Scan for the cell matching the given text and deliver its [X, Y] coordinate at center. 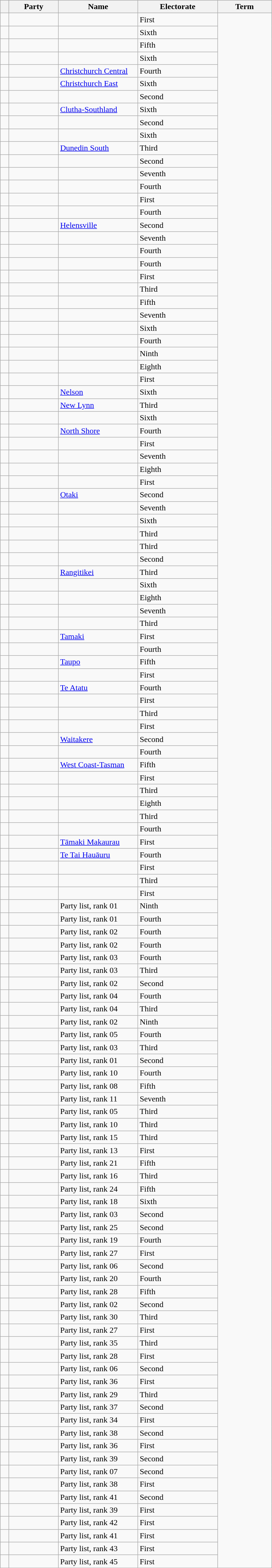
Electorate [178, 7]
Party list, rank 07 [98, 1471]
Nelson [98, 392]
Party list, rank 25 [98, 1227]
Party list, rank 16 [98, 1176]
Taupo [98, 662]
Otaki [98, 495]
Party list, rank 20 [98, 1279]
Party list, rank 19 [98, 1240]
Party list, rank 08 [98, 1086]
Party list, rank 34 [98, 1420]
Christchurch Central [98, 71]
Dunedin South [98, 148]
Party list, rank 43 [98, 1548]
Party list, rank 21 [98, 1163]
Party list, rank 15 [98, 1137]
Party list, rank 18 [98, 1202]
Christchurch East [98, 84]
Party list, rank 37 [98, 1407]
North Shore [98, 431]
Tāmaki Makaurau [98, 842]
West Coast-Tasman [98, 765]
Party list, rank 11 [98, 1099]
New Lynn [98, 405]
Helensville [98, 225]
Party list, rank 35 [98, 1343]
Waitakere [98, 739]
Party list, rank 30 [98, 1317]
Party list, rank 29 [98, 1394]
Term [245, 7]
Clutha-Southland [98, 109]
Te Atatu [98, 688]
Party list, rank 13 [98, 1150]
Te Tai Hauāuru [98, 855]
Rangitikei [98, 572]
Party [34, 7]
Party list, rank 42 [98, 1523]
Name [98, 7]
Party list, rank 45 [98, 1561]
Tamaki [98, 636]
Party list, rank 24 [98, 1189]
